Return (X, Y) of the center of cell containing provided text 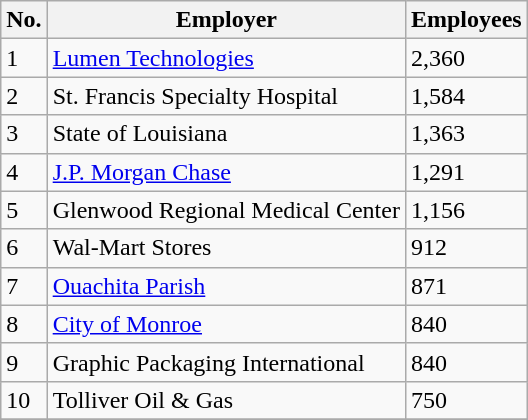
No. (24, 20)
2,360 (466, 58)
912 (466, 248)
2 (24, 96)
St. Francis Specialty Hospital (226, 96)
1,156 (466, 210)
Ouachita Parish (226, 286)
Wal-Mart Stores (226, 248)
871 (466, 286)
750 (466, 400)
6 (24, 248)
J.P. Morgan Chase (226, 172)
7 (24, 286)
5 (24, 210)
8 (24, 324)
4 (24, 172)
Graphic Packaging International (226, 362)
Tolliver Oil & Gas (226, 400)
1,363 (466, 134)
1,291 (466, 172)
Lumen Technologies (226, 58)
9 (24, 362)
Employees (466, 20)
10 (24, 400)
1,584 (466, 96)
3 (24, 134)
1 (24, 58)
Glenwood Regional Medical Center (226, 210)
State of Louisiana (226, 134)
Employer (226, 20)
City of Monroe (226, 324)
